Scan for the cell matching the given text and deliver its (x, y) coordinate at center. 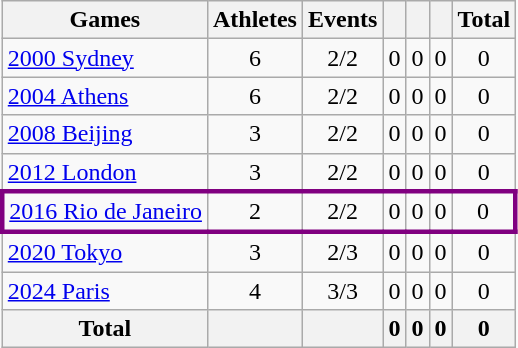
3/3 (342, 291)
Events (342, 20)
2000 Sydney (104, 58)
4 (254, 291)
2012 London (104, 172)
2008 Beijing (104, 134)
2004 Athens (104, 96)
2 (254, 212)
Athletes (254, 20)
2020 Tokyo (104, 252)
Games (104, 20)
2/3 (342, 252)
2024 Paris (104, 291)
2016 Rio de Janeiro (104, 212)
